Identify which cell holds the provided text, then report its [x, y] central coordinate. 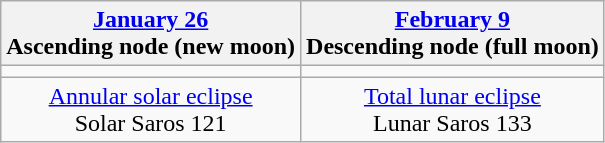
Annular solar eclipseSolar Saros 121 [151, 110]
Total lunar eclipseLunar Saros 133 [453, 110]
February 9Descending node (full moon) [453, 34]
January 26Ascending node (new moon) [151, 34]
